Locate the cell with the specified text and output its (x, y) center coordinate. 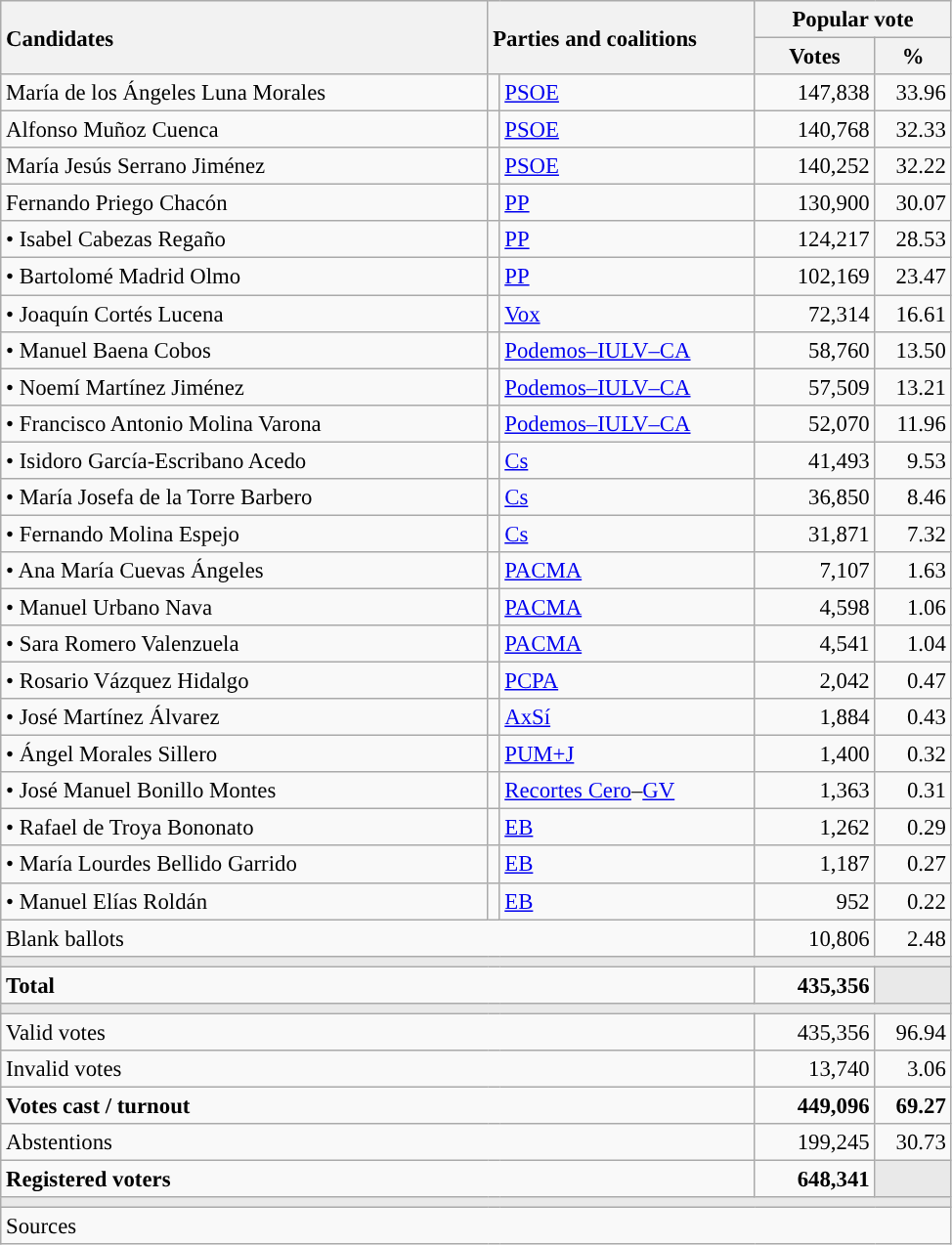
16.61 (913, 314)
199,245 (815, 1142)
13.50 (913, 350)
• Ángel Morales Sillero (244, 754)
32.22 (913, 166)
36,850 (815, 497)
0.31 (913, 791)
52,070 (815, 423)
• Manuel Urbano Nava (244, 607)
• Manuel Baena Cobos (244, 350)
30.07 (913, 203)
140,768 (815, 130)
31,871 (815, 534)
23.47 (913, 277)
• Isidoro García-Escribano Acedo (244, 460)
• José Martínez Álvarez (244, 717)
• José Manuel Bonillo Montes (244, 791)
58,760 (815, 350)
4,598 (815, 607)
Vox (627, 314)
0.27 (913, 865)
0.47 (913, 681)
• Francisco Antonio Molina Varona (244, 423)
Abstentions (377, 1142)
Votes (815, 57)
PUM+J (627, 754)
28.53 (913, 239)
96.94 (913, 1032)
72,314 (815, 314)
2,042 (815, 681)
% (913, 57)
0.22 (913, 901)
• Rosario Vázquez Hidalgo (244, 681)
• Manuel Elías Roldán (244, 901)
32.33 (913, 130)
• Bartolomé Madrid Olmo (244, 277)
102,169 (815, 277)
Blank ballots (377, 938)
Total (377, 985)
Invalid votes (377, 1069)
0.32 (913, 754)
9.53 (913, 460)
8.46 (913, 497)
1.04 (913, 644)
3.06 (913, 1069)
449,096 (815, 1105)
147,838 (815, 93)
952 (815, 901)
13,740 (815, 1069)
30.73 (913, 1142)
• Fernando Molina Espejo (244, 534)
Valid votes (377, 1032)
648,341 (815, 1180)
• Sara Romero Valenzuela (244, 644)
Sources (476, 1226)
57,509 (815, 387)
11.96 (913, 423)
4,541 (815, 644)
1,884 (815, 717)
María Jesús Serrano Jiménez (244, 166)
7.32 (913, 534)
Candidates (244, 37)
Alfonso Muñoz Cuenca (244, 130)
1,363 (815, 791)
130,900 (815, 203)
1,400 (815, 754)
2.48 (913, 938)
13.21 (913, 387)
10,806 (815, 938)
69.27 (913, 1105)
0.43 (913, 717)
Recortes Cero–GV (627, 791)
124,217 (815, 239)
Votes cast / turnout (377, 1105)
140,252 (815, 166)
• Noemí Martínez Jiménez (244, 387)
• María Josefa de la Torre Barbero (244, 497)
• Isabel Cabezas Regaño (244, 239)
María de los Ángeles Luna Morales (244, 93)
1,187 (815, 865)
• Joaquín Cortés Lucena (244, 314)
Popular vote (852, 20)
Fernando Priego Chacón (244, 203)
1,262 (815, 828)
• Ana María Cuevas Ángeles (244, 571)
41,493 (815, 460)
1.63 (913, 571)
7,107 (815, 571)
PCPA (627, 681)
• Rafael de Troya Bononato (244, 828)
Parties and coalitions (622, 37)
• María Lourdes Bellido Garrido (244, 865)
AxSí (627, 717)
33.96 (913, 93)
1.06 (913, 607)
Registered voters (377, 1180)
0.29 (913, 828)
